Return the [x, y] coordinate for the center point of the cell that contains the specified text.  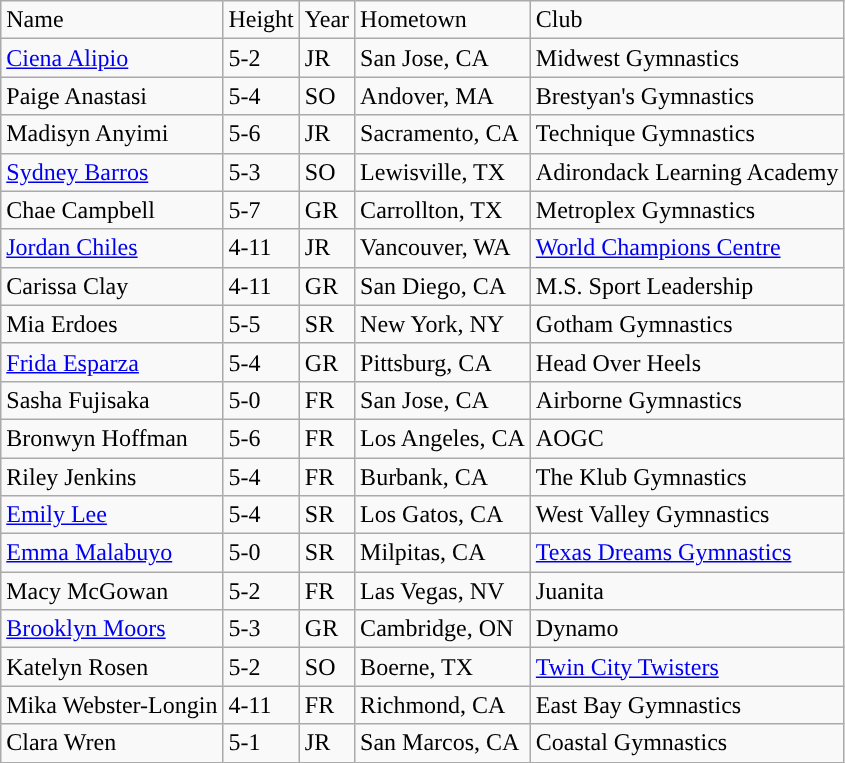
Lewisville, TX [443, 172]
Dynamo [687, 629]
Gotham Gymnastics [687, 324]
East Bay Gymnastics [687, 705]
Club [687, 20]
Chae Campbell [112, 210]
Ciena Alipio [112, 58]
Name [112, 20]
Los Gatos, CA [443, 515]
AOGC [687, 438]
Jordan Chiles [112, 248]
Height [261, 20]
Sasha Fujisaka [112, 400]
Las Vegas, NV [443, 591]
Metroplex Gymnastics [687, 210]
Texas Dreams Gymnastics [687, 553]
Madisyn Anyimi [112, 134]
San Marcos, CA [443, 743]
Milpitas, CA [443, 553]
Mia Erdoes [112, 324]
San Diego, CA [443, 286]
Airborne Gymnastics [687, 400]
5-7 [261, 210]
Cambridge, ON [443, 629]
Carrollton, TX [443, 210]
5-5 [261, 324]
Carissa Clay [112, 286]
Brestyan's Gymnastics [687, 96]
West Valley Gymnastics [687, 515]
Head Over Heels [687, 362]
Coastal Gymnastics [687, 743]
The Klub Gymnastics [687, 477]
Paige Anastasi [112, 96]
Riley Jenkins [112, 477]
World Champions Centre [687, 248]
Emily Lee [112, 515]
Burbank, CA [443, 477]
Emma Malabuyo [112, 553]
Clara Wren [112, 743]
Andover, MA [443, 96]
Sacramento, CA [443, 134]
Vancouver, WA [443, 248]
Midwest Gymnastics [687, 58]
M.S. Sport Leadership [687, 286]
Juanita [687, 591]
Bronwyn Hoffman [112, 438]
Richmond, CA [443, 705]
Year [326, 20]
5-1 [261, 743]
Technique Gymnastics [687, 134]
Twin City Twisters [687, 667]
Katelyn Rosen [112, 667]
Boerne, TX [443, 667]
Macy McGowan [112, 591]
Sydney Barros [112, 172]
Mika Webster-Longin [112, 705]
Adirondack Learning Academy [687, 172]
Los Angeles, CA [443, 438]
Pittsburg, CA [443, 362]
Frida Esparza [112, 362]
Brooklyn Moors [112, 629]
Hometown [443, 20]
New York, NY [443, 324]
